Detect which cell encompasses the target text, then output its (x, y) center coordinate. 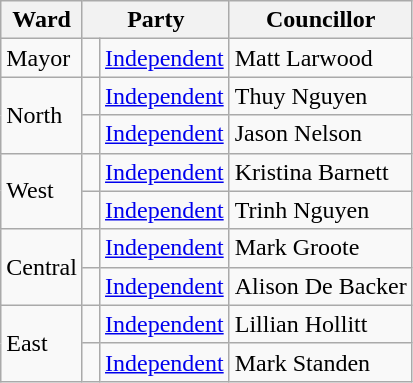
Councillor (320, 20)
North (42, 115)
Central (42, 267)
Lillian Hollitt (320, 324)
Party (156, 20)
Alison De Backer (320, 286)
West (42, 191)
Thuy Nguyen (320, 96)
Ward (42, 20)
Mark Standen (320, 362)
Kristina Barnett (320, 172)
East (42, 343)
Mark Groote (320, 248)
Jason Nelson (320, 134)
Matt Larwood (320, 58)
Mayor (42, 58)
Trinh Nguyen (320, 210)
